Scan for the cell matching the given text and deliver its (x, y) coordinate at center. 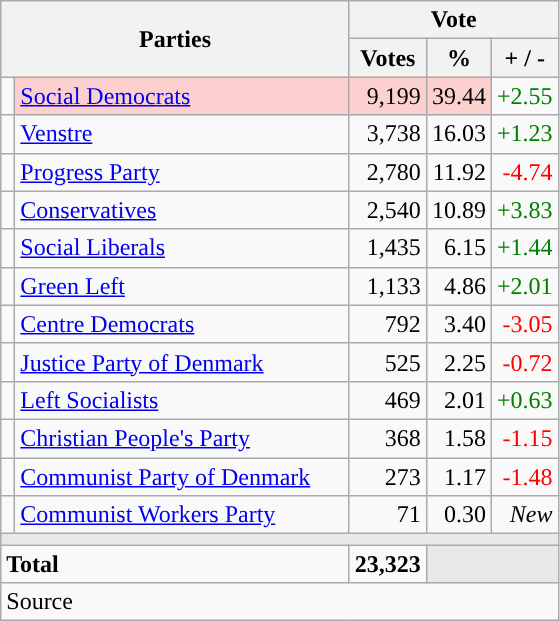
-0.72 (524, 362)
% (458, 58)
3.40 (458, 324)
16.03 (458, 134)
New (524, 515)
39.44 (458, 96)
3,738 (388, 134)
Justice Party of Denmark (182, 362)
Conservatives (182, 210)
Parties (176, 39)
Communist Party of Denmark (182, 477)
469 (388, 400)
Social Democrats (182, 96)
Progress Party (182, 172)
1,435 (388, 248)
Source (280, 602)
1.17 (458, 477)
Venstre (182, 134)
2,540 (388, 210)
368 (388, 438)
1,133 (388, 286)
Communist Workers Party (182, 515)
273 (388, 477)
9,199 (388, 96)
Vote (454, 20)
Left Socialists (182, 400)
Green Left (182, 286)
6.15 (458, 248)
+2.01 (524, 286)
-3.05 (524, 324)
+2.55 (524, 96)
Christian People's Party (182, 438)
792 (388, 324)
23,323 (388, 564)
+0.63 (524, 400)
-1.48 (524, 477)
1.58 (458, 438)
10.89 (458, 210)
Centre Democrats (182, 324)
4.86 (458, 286)
0.30 (458, 515)
Total (176, 564)
71 (388, 515)
Social Liberals (182, 248)
-1.15 (524, 438)
+ / - (524, 58)
+1.44 (524, 248)
-4.74 (524, 172)
11.92 (458, 172)
2,780 (388, 172)
2.01 (458, 400)
2.25 (458, 362)
+3.83 (524, 210)
Votes (388, 58)
+1.23 (524, 134)
525 (388, 362)
